Find where the given text appears and provide that cell's center as [x, y] coordinate. 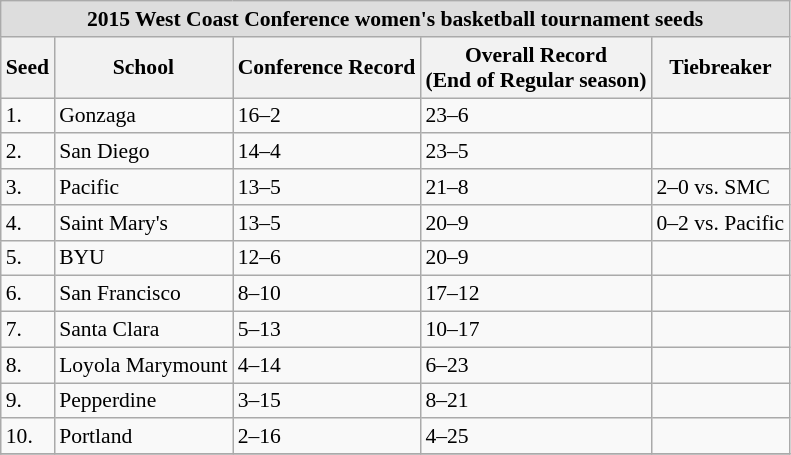
16–2 [327, 116]
0–2 vs. Pacific [720, 223]
Santa Clara [144, 330]
Saint Mary's [144, 223]
4–14 [327, 365]
8–21 [536, 401]
1. [28, 116]
14–4 [327, 152]
9. [28, 401]
10–17 [536, 330]
6. [28, 294]
7. [28, 330]
2015 West Coast Conference women's basketball tournament seeds [396, 19]
4. [28, 223]
21–8 [536, 187]
8–10 [327, 294]
3. [28, 187]
23–6 [536, 116]
BYU [144, 258]
4–25 [536, 437]
2–0 vs. SMC [720, 187]
Pepperdine [144, 401]
San Diego [144, 152]
Tiebreaker [720, 68]
Conference Record [327, 68]
5–13 [327, 330]
2. [28, 152]
23–5 [536, 152]
5. [28, 258]
School [144, 68]
Loyola Marymount [144, 365]
Overall Record (End of Regular season) [536, 68]
17–12 [536, 294]
6–23 [536, 365]
12–6 [327, 258]
Gonzaga [144, 116]
Portland [144, 437]
Pacific [144, 187]
Seed [28, 68]
3–15 [327, 401]
8. [28, 365]
2–16 [327, 437]
San Francisco [144, 294]
10. [28, 437]
